Return the (x, y) coordinate for the center point of the cell that contains the specified text.  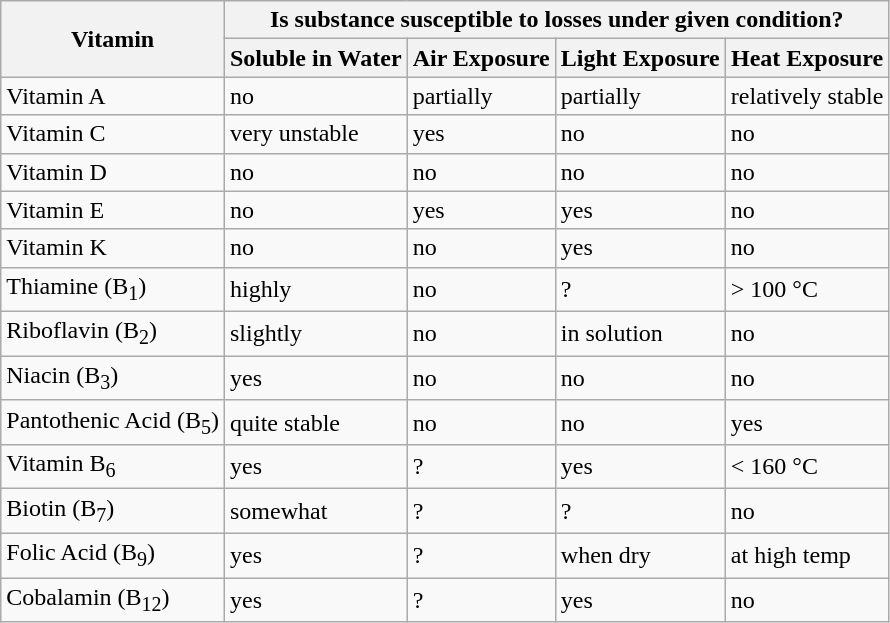
Air Exposure (481, 58)
> 100 °C (807, 289)
Vitamin E (113, 210)
Folic Acid (B9) (113, 555)
very unstable (316, 134)
Thiamine (B1) (113, 289)
when dry (640, 555)
Soluble in Water (316, 58)
quite stable (316, 422)
Niacin (B3) (113, 378)
relatively stable (807, 96)
highly (316, 289)
Vitamin C (113, 134)
slightly (316, 334)
Vitamin K (113, 248)
Biotin (B7) (113, 511)
Cobalamin (B12) (113, 600)
at high temp (807, 555)
Heat Exposure (807, 58)
Vitamin B6 (113, 467)
Pantothenic Acid (B5) (113, 422)
< 160 °C (807, 467)
Is substance susceptible to losses under given condition? (556, 20)
Light Exposure (640, 58)
in solution (640, 334)
Riboflavin (B2) (113, 334)
Vitamin A (113, 96)
somewhat (316, 511)
Vitamin (113, 39)
Vitamin D (113, 172)
